Capture the cell that displays the provided text and extract its [x, y] central coordinate. 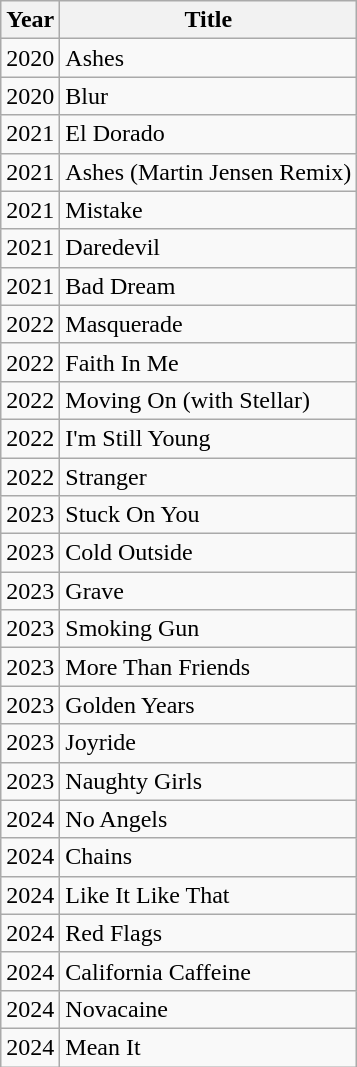
Grave [208, 591]
Bad Dream [208, 286]
Blur [208, 96]
California Caffeine [208, 971]
Year [30, 20]
Ashes [208, 58]
More Than Friends [208, 667]
Mistake [208, 210]
Chains [208, 857]
Ashes (Martin Jensen Remix) [208, 172]
No Angels [208, 819]
Cold Outside [208, 553]
Naughty Girls [208, 781]
Daredevil [208, 248]
Smoking Gun [208, 629]
Title [208, 20]
I'm Still Young [208, 438]
Joyride [208, 743]
Golden Years [208, 705]
Mean It [208, 1047]
Red Flags [208, 933]
Masquerade [208, 324]
Moving On (with Stellar) [208, 400]
Stuck On You [208, 515]
El Dorado [208, 134]
Like It Like That [208, 895]
Novacaine [208, 1009]
Faith In Me [208, 362]
Stranger [208, 477]
